Scan for the cell matching the given text and deliver its (x, y) coordinate at center. 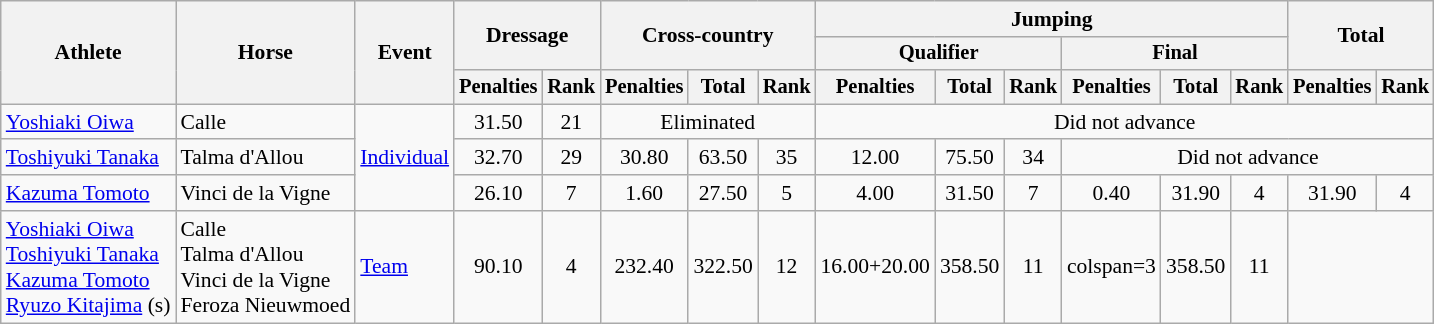
12 (787, 267)
Team (404, 267)
322.50 (722, 267)
Talma d'Allou (266, 158)
Vinci de la Vigne (266, 193)
Jumping (1052, 19)
Yoshiaki Oiwa (88, 122)
Individual (404, 158)
26.10 (498, 193)
32.70 (498, 158)
21 (571, 122)
1.60 (644, 193)
colspan=3 (1112, 267)
90.10 (498, 267)
35 (787, 158)
Eliminated (708, 122)
Cross-country (708, 36)
29 (571, 158)
Athlete (88, 52)
12.00 (874, 158)
CalleTalma d'AllouVinci de la VigneFeroza Nieuwmoed (266, 267)
Qualifier (938, 54)
Final (1175, 54)
63.50 (722, 158)
Horse (266, 52)
Yoshiaki OiwaToshiyuki TanakaKazuma TomotoRyuzo Kitajima (s) (88, 267)
16.00+20.00 (874, 267)
0.40 (1112, 193)
30.80 (644, 158)
Calle (266, 122)
5 (787, 193)
Event (404, 52)
34 (1033, 158)
Kazuma Tomoto (88, 193)
232.40 (644, 267)
Toshiyuki Tanaka (88, 158)
75.50 (970, 158)
27.50 (722, 193)
4.00 (874, 193)
Dressage (527, 36)
